From the cell containing the given text, extract its center point as (x, y) coordinate. 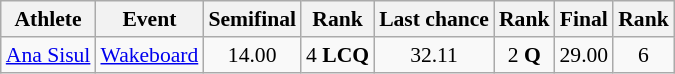
Final (584, 19)
Last chance (434, 19)
6 (644, 55)
4 LCQ (338, 55)
32.11 (434, 55)
29.00 (584, 55)
Semifinal (252, 19)
14.00 (252, 55)
Event (149, 19)
2 Q (524, 55)
Wakeboard (149, 55)
Ana Sisul (48, 55)
Athlete (48, 19)
